Detect which cell encompasses the target text, then output its (x, y) center coordinate. 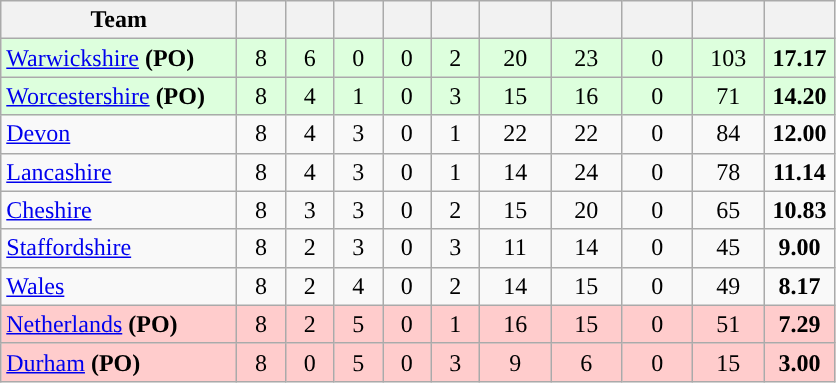
Warwickshire (PO) (119, 58)
11 (516, 248)
45 (728, 248)
24 (586, 172)
17.17 (800, 58)
Netherlands (PO) (119, 324)
71 (728, 96)
Wales (119, 286)
Staffordshire (119, 248)
103 (728, 58)
9.00 (800, 248)
10.83 (800, 210)
23 (586, 58)
Lancashire (119, 172)
Team (119, 20)
78 (728, 172)
7.29 (800, 324)
84 (728, 134)
Devon (119, 134)
14.20 (800, 96)
Worcestershire (PO) (119, 96)
12.00 (800, 134)
51 (728, 324)
Durham (PO) (119, 362)
11.14 (800, 172)
8.17 (800, 286)
Cheshire (119, 210)
3.00 (800, 362)
49 (728, 286)
9 (516, 362)
65 (728, 210)
